Output the (X, Y) coordinate of the center of the cell containing the given text.  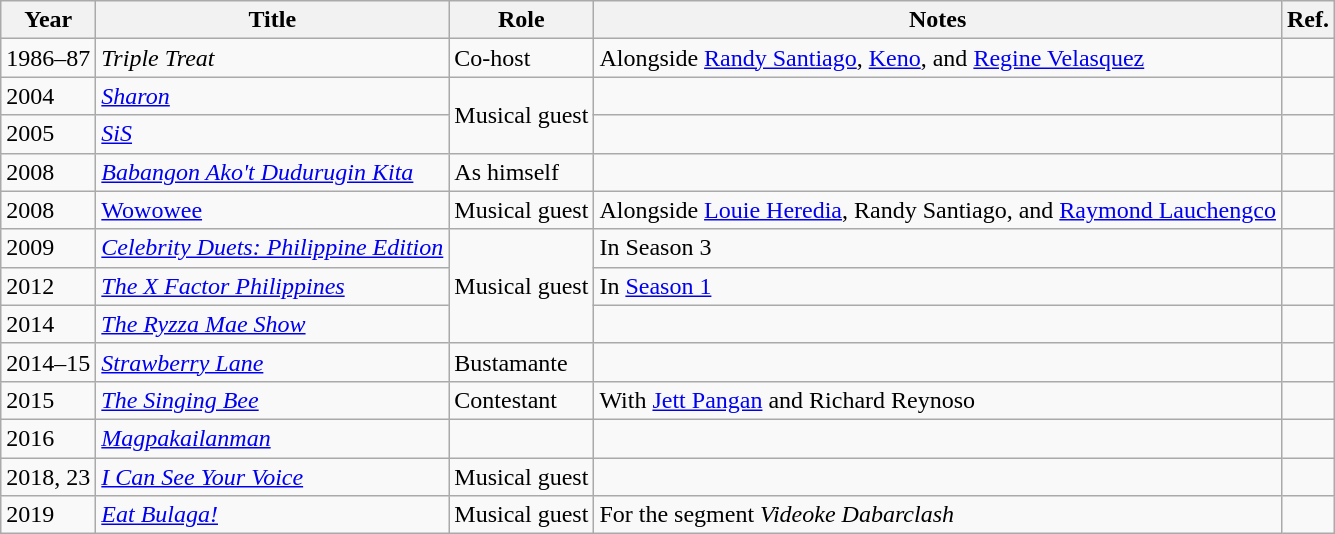
2005 (48, 134)
The Singing Bee (272, 400)
2014–15 (48, 362)
2019 (48, 515)
SiS (272, 134)
Babangon Ako't Dudurugin Kita (272, 172)
Alongside Louie Heredia, Randy Santiago, and Raymond Lauchengco (938, 210)
Celebrity Duets: Philippine Edition (272, 248)
In Season 1 (938, 286)
The Ryzza Mae Show (272, 324)
Magpakailanman (272, 438)
For the segment Videoke Dabarclash (938, 515)
Eat Bulaga! (272, 515)
Bustamante (522, 362)
2009 (48, 248)
Year (48, 20)
2015 (48, 400)
I Can See Your Voice (272, 477)
Role (522, 20)
Triple Treat (272, 58)
Wowowee (272, 210)
2004 (48, 96)
Sharon (272, 96)
2014 (48, 324)
In Season 3 (938, 248)
Strawberry Lane (272, 362)
2016 (48, 438)
Notes (938, 20)
Contestant (522, 400)
The X Factor Philippines (272, 286)
Co-host (522, 58)
2018, 23 (48, 477)
Ref. (1308, 20)
Title (272, 20)
With Jett Pangan and Richard Reynoso (938, 400)
2012 (48, 286)
As himself (522, 172)
1986–87 (48, 58)
Alongside Randy Santiago, Keno, and Regine Velasquez (938, 58)
